Return (X, Y) of the center of cell containing provided text 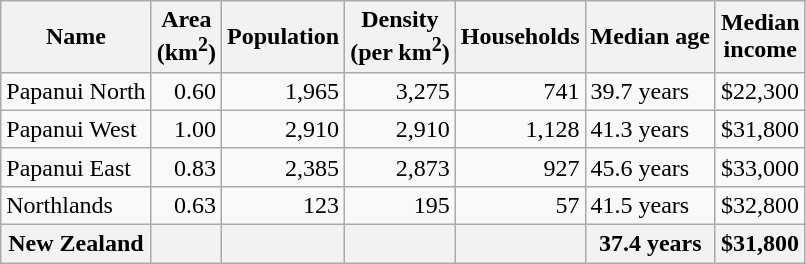
741 (520, 91)
Papanui East (76, 167)
Name (76, 37)
1,128 (520, 129)
37.4 years (650, 244)
$32,800 (760, 205)
New Zealand (76, 244)
39.7 years (650, 91)
2,385 (284, 167)
0.83 (186, 167)
Households (520, 37)
Median age (650, 37)
$22,300 (760, 91)
0.60 (186, 91)
57 (520, 205)
0.63 (186, 205)
927 (520, 167)
Population (284, 37)
195 (400, 205)
41.5 years (650, 205)
Density(per km2) (400, 37)
Papanui West (76, 129)
Papanui North (76, 91)
Medianincome (760, 37)
1,965 (284, 91)
3,275 (400, 91)
Northlands (76, 205)
1.00 (186, 129)
41.3 years (650, 129)
2,873 (400, 167)
123 (284, 205)
45.6 years (650, 167)
Area(km2) (186, 37)
$33,000 (760, 167)
